Provide the (x, y) coordinate of the cell's center where the given text is located.  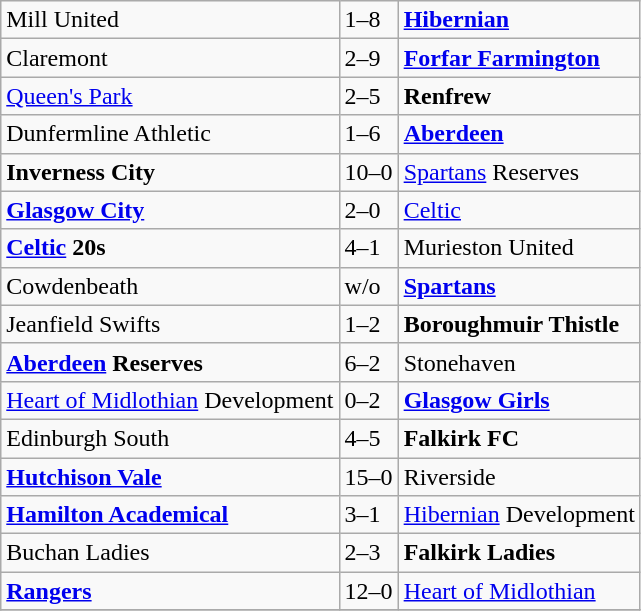
Riverside (519, 477)
Celtic (519, 210)
10–0 (368, 172)
Rangers (170, 591)
Claremont (170, 58)
1–2 (368, 324)
Falkirk FC (519, 438)
Heart of Midlothian (519, 591)
Spartans (519, 286)
Jeanfield Swifts (170, 324)
Stonehaven (519, 362)
Glasgow City (170, 210)
1–8 (368, 20)
Boroughmuir Thistle (519, 324)
w/o (368, 286)
0–2 (368, 400)
15–0 (368, 477)
Dunfermline Athletic (170, 134)
Celtic 20s (170, 248)
Forfar Farmington (519, 58)
Hibernian Development (519, 515)
Aberdeen Reserves (170, 362)
4–5 (368, 438)
Heart of Midlothian Development (170, 400)
Glasgow Girls (519, 400)
Cowdenbeath (170, 286)
Edinburgh South (170, 438)
6–2 (368, 362)
2–3 (368, 553)
Falkirk Ladies (519, 553)
Inverness City (170, 172)
Spartans Reserves (519, 172)
Buchan Ladies (170, 553)
Hutchison Vale (170, 477)
Renfrew (519, 96)
12–0 (368, 591)
2–0 (368, 210)
Hamilton Academical (170, 515)
1–6 (368, 134)
Mill United (170, 20)
4–1 (368, 248)
Hibernian (519, 20)
3–1 (368, 515)
Aberdeen (519, 134)
2–9 (368, 58)
2–5 (368, 96)
Murieston United (519, 248)
Queen's Park (170, 96)
